Capture the cell that displays the provided text and extract its [x, y] central coordinate. 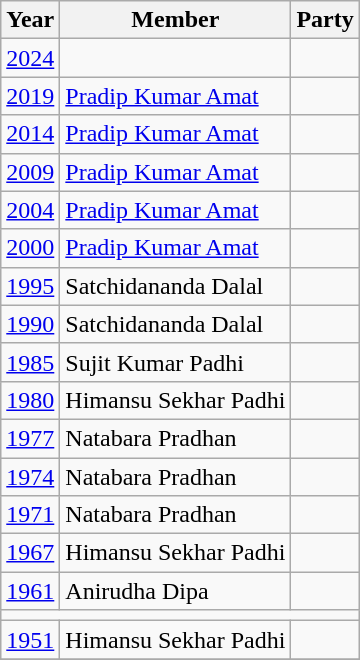
1985 [30, 362]
1967 [30, 553]
2024 [30, 58]
1971 [30, 515]
1951 [30, 640]
1995 [30, 286]
2014 [30, 134]
Year [30, 20]
Sujit Kumar Padhi [176, 362]
1974 [30, 477]
Party [325, 20]
2000 [30, 248]
1990 [30, 324]
Anirudha Dipa [176, 591]
Member [176, 20]
1980 [30, 400]
1977 [30, 438]
1961 [30, 591]
2009 [30, 172]
2019 [30, 96]
2004 [30, 210]
